Extract the [x, y] coordinate from the center of the cell holding the provided text.  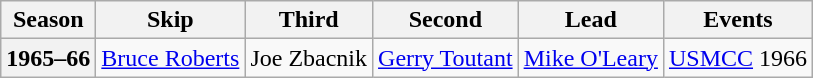
Second [446, 20]
Mike O'Leary [590, 58]
1965–66 [48, 58]
Skip [170, 20]
Season [48, 20]
Lead [590, 20]
Third [309, 20]
Events [738, 20]
Joe Zbacnik [309, 58]
USMCC 1966 [738, 58]
Bruce Roberts [170, 58]
Gerry Toutant [446, 58]
